Search for the cell housing the specified text and yield its [X, Y] center coordinate. 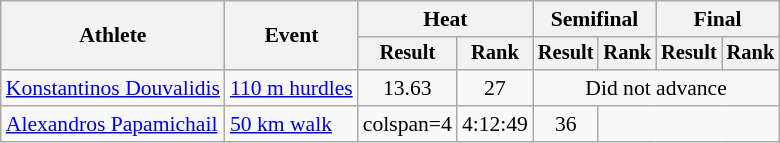
27 [495, 88]
36 [566, 124]
Semifinal [594, 19]
Athlete [113, 36]
Konstantinos Douvalidis [113, 88]
Event [292, 36]
4:12:49 [495, 124]
Alexandros Papamichail [113, 124]
50 km walk [292, 124]
Did not advance [656, 88]
Heat [446, 19]
13.63 [408, 88]
110 m hurdles [292, 88]
Final [718, 19]
colspan=4 [408, 124]
